Output the [X, Y] coordinate of the center of the cell containing the given text.  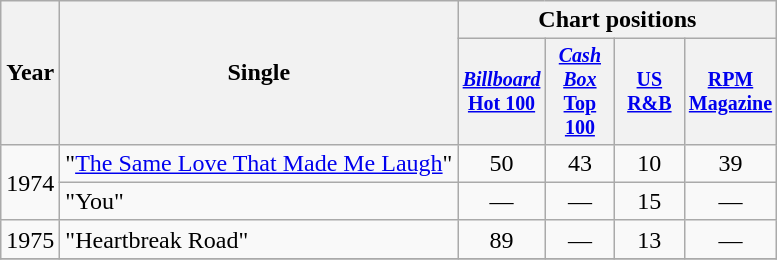
USR&B [650, 92]
"The Same Love That Made Me Laugh" [259, 163]
Chart positions [618, 20]
"You" [259, 201]
10 [650, 163]
15 [650, 201]
89 [502, 239]
Year [30, 73]
43 [580, 163]
50 [502, 163]
RPM Magazine [730, 92]
1975 [30, 239]
13 [650, 239]
39 [730, 163]
Billboard Hot 100 [502, 92]
Single [259, 73]
1974 [30, 182]
"Heartbreak Road" [259, 239]
Cash Box Top 100 [580, 92]
